Extract the [x, y] coordinate from the center of the cell holding the provided text.  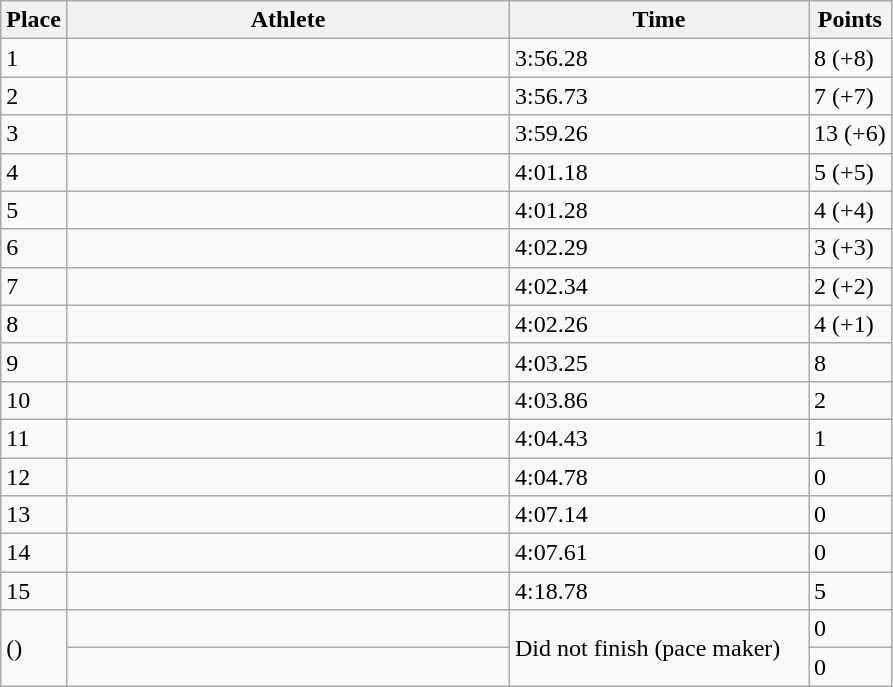
2 (+2) [850, 286]
4:02.34 [660, 286]
3 (+3) [850, 248]
4:02.29 [660, 248]
11 [34, 438]
14 [34, 553]
4 (+1) [850, 324]
4:03.25 [660, 362]
3:59.26 [660, 134]
4:07.61 [660, 553]
8 (+8) [850, 58]
4:03.86 [660, 400]
Athlete [288, 20]
4 [34, 172]
Time [660, 20]
Did not finish (pace maker) [660, 648]
7 (+7) [850, 96]
13 [34, 515]
5 (+5) [850, 172]
15 [34, 591]
13 (+6) [850, 134]
4:04.43 [660, 438]
Points [850, 20]
Place [34, 20]
10 [34, 400]
9 [34, 362]
12 [34, 477]
() [34, 648]
3 [34, 134]
3:56.73 [660, 96]
6 [34, 248]
4:07.14 [660, 515]
7 [34, 286]
4 (+4) [850, 210]
4:02.26 [660, 324]
4:01.18 [660, 172]
3:56.28 [660, 58]
4:18.78 [660, 591]
4:04.78 [660, 477]
4:01.28 [660, 210]
